Determine the [X, Y] coordinate at the center of the cell enclosing the given text.  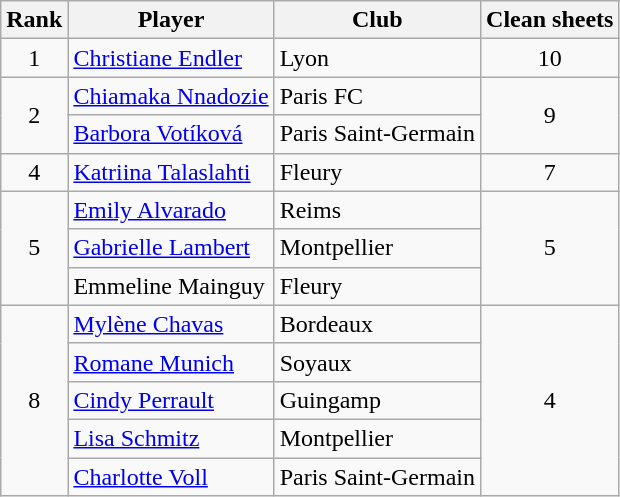
9 [550, 115]
10 [550, 58]
2 [34, 115]
Romane Munich [171, 362]
Clean sheets [550, 20]
Lisa Schmitz [171, 438]
8 [34, 400]
Cindy Perrault [171, 400]
Guingamp [377, 400]
Paris FC [377, 96]
Soyaux [377, 362]
Barbora Votíková [171, 134]
Rank [34, 20]
Club [377, 20]
Emmeline Mainguy [171, 286]
1 [34, 58]
Katriina Talaslahti [171, 172]
Christiane Endler [171, 58]
7 [550, 172]
Reims [377, 210]
Bordeaux [377, 324]
Player [171, 20]
Chiamaka Nnadozie [171, 96]
Charlotte Voll [171, 477]
Mylène Chavas [171, 324]
Gabrielle Lambert [171, 248]
Emily Alvarado [171, 210]
Lyon [377, 58]
